Detect which cell encompasses the target text, then output its [x, y] center coordinate. 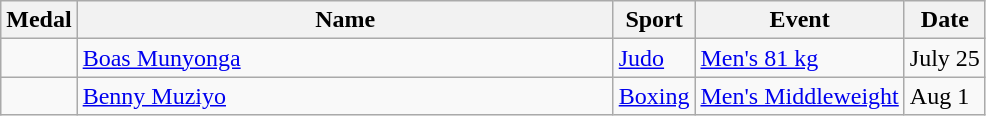
Name [345, 20]
July 25 [944, 58]
Sport [654, 20]
Benny Muziyo [345, 96]
Men's Middleweight [800, 96]
Aug 1 [944, 96]
Boxing [654, 96]
Men's 81 kg [800, 58]
Event [800, 20]
Date [944, 20]
Medal [39, 20]
Boas Munyonga [345, 58]
Judo [654, 58]
